Locate the cell with the specified text and output its [X, Y] center coordinate. 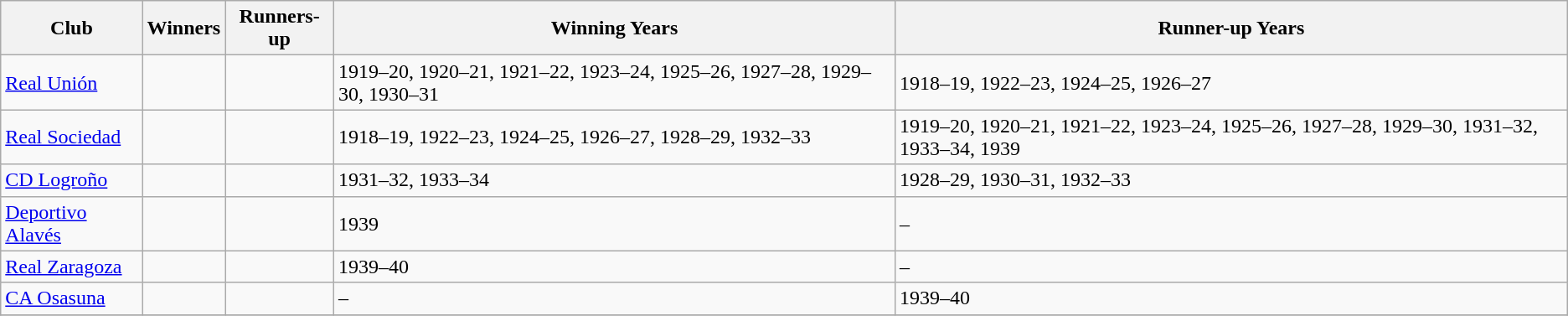
1918–19, 1922–23, 1924–25, 1926–27, 1928–29, 1932–33 [615, 137]
1919–20, 1920–21, 1921–22, 1923–24, 1925–26, 1927–28, 1929–30, 1931–32, 1933–34, 1939 [1231, 137]
Runners-up [280, 28]
Winning Years [615, 28]
Runner-up Years [1231, 28]
1919–20, 1920–21, 1921–22, 1923–24, 1925–26, 1927–28, 1929–30, 1930–31 [615, 82]
Winners [184, 28]
Real Zaragoza [72, 267]
1918–19, 1922–23, 1924–25, 1926–27 [1231, 82]
1939 [615, 223]
1928–29, 1930–31, 1932–33 [1231, 180]
CA Osasuna [72, 298]
Real Unión [72, 82]
Real Sociedad [72, 137]
1931–32, 1933–34 [615, 180]
Club [72, 28]
CD Logroño [72, 180]
Deportivo Alavés [72, 223]
